Scan for the cell matching the given text and deliver its (x, y) coordinate at center. 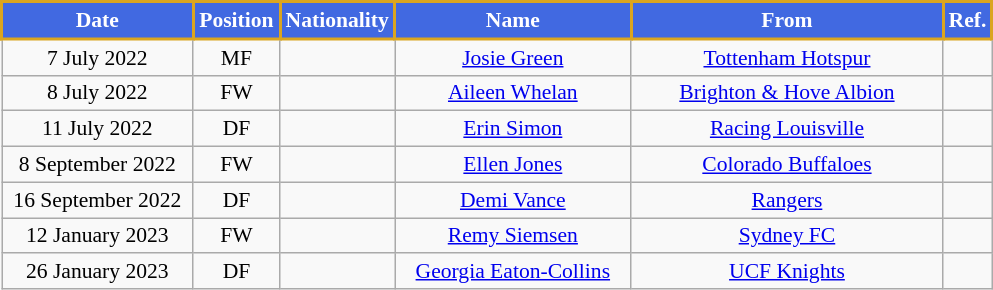
26 January 2023 (98, 272)
Georgia Eaton-Collins (514, 272)
Demi Vance (514, 200)
7 July 2022 (98, 57)
Brighton & Hove Albion (787, 93)
MF (236, 57)
Ref. (968, 20)
8 July 2022 (98, 93)
Racing Louisville (787, 129)
Tottenham Hotspur (787, 57)
UCF Knights (787, 272)
Josie Green (514, 57)
Ellen Jones (514, 165)
Nationality (338, 20)
Sydney FC (787, 236)
From (787, 20)
Remy Siemsen (514, 236)
16 September 2022 (98, 200)
Name (514, 20)
Colorado Buffaloes (787, 165)
Date (98, 20)
11 July 2022 (98, 129)
Erin Simon (514, 129)
8 September 2022 (98, 165)
Rangers (787, 200)
Position (236, 20)
12 January 2023 (98, 236)
Aileen Whelan (514, 93)
